Find where the given text appears and provide that cell's center as [x, y] coordinate. 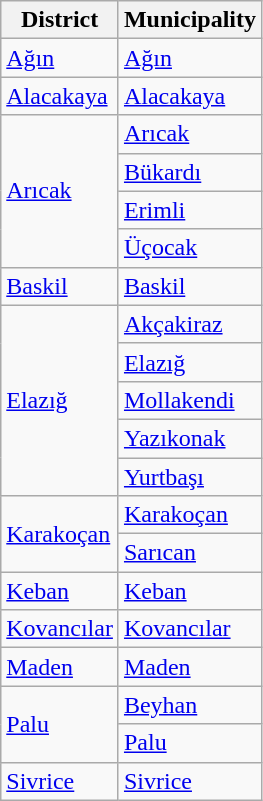
Akçakiraz [190, 324]
Municipality [190, 20]
Beyhan [190, 705]
Mollakendi [190, 400]
Yurtbaşı [190, 477]
Yazıkonak [190, 438]
Bükardı [190, 172]
Erimli [190, 210]
Üçocak [190, 248]
District [60, 20]
Sarıcan [190, 553]
